Return (X, Y) of the center of cell containing provided text 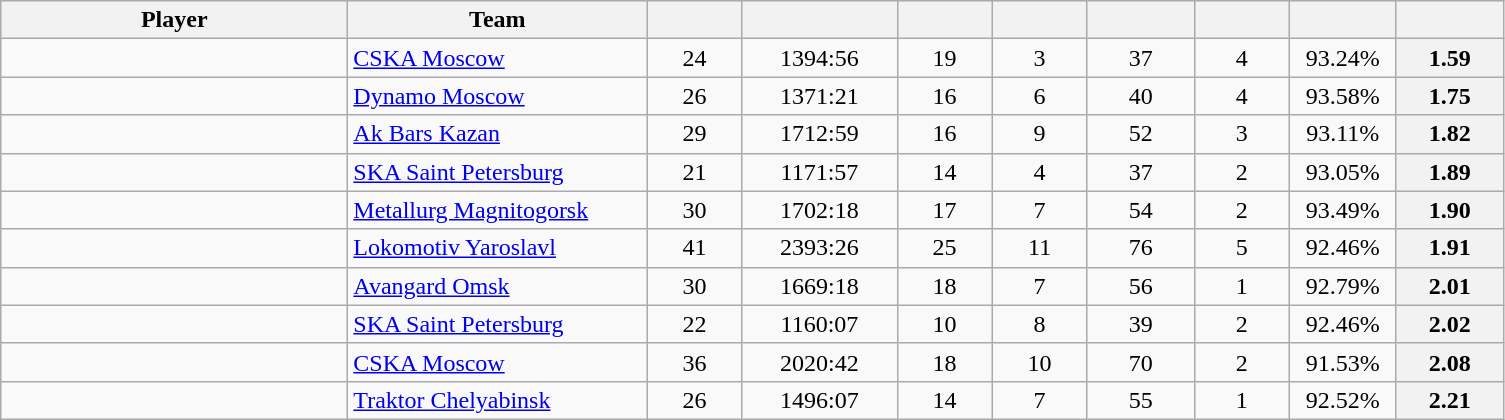
93.11% (1342, 134)
70 (1140, 362)
1371:21 (820, 96)
Traktor Chelyabinsk (498, 400)
2020:42 (820, 362)
1171:57 (820, 172)
36 (694, 362)
92.79% (1342, 286)
1.91 (1450, 248)
11 (1040, 248)
39 (1140, 324)
76 (1140, 248)
1.89 (1450, 172)
52 (1140, 134)
17 (944, 210)
Dynamo Moscow (498, 96)
8 (1040, 324)
92.52% (1342, 400)
2.21 (1450, 400)
1.75 (1450, 96)
6 (1040, 96)
40 (1140, 96)
1394:56 (820, 58)
19 (944, 58)
2393:26 (820, 248)
21 (694, 172)
25 (944, 248)
1160:07 (820, 324)
5 (1242, 248)
Lokomotiv Yaroslavl (498, 248)
56 (1140, 286)
2.02 (1450, 324)
24 (694, 58)
Player (174, 20)
1669:18 (820, 286)
1702:18 (820, 210)
Avangard Omsk (498, 286)
2.01 (1450, 286)
54 (1140, 210)
1496:07 (820, 400)
2.08 (1450, 362)
1.59 (1450, 58)
29 (694, 134)
1.90 (1450, 210)
1712:59 (820, 134)
1.82 (1450, 134)
22 (694, 324)
55 (1140, 400)
Team (498, 20)
93.49% (1342, 210)
Ak Bars Kazan (498, 134)
Metallurg Magnitogorsk (498, 210)
91.53% (1342, 362)
41 (694, 248)
93.24% (1342, 58)
93.58% (1342, 96)
9 (1040, 134)
93.05% (1342, 172)
